Extract the (X, Y) coordinate from the center of the cell holding the provided text.  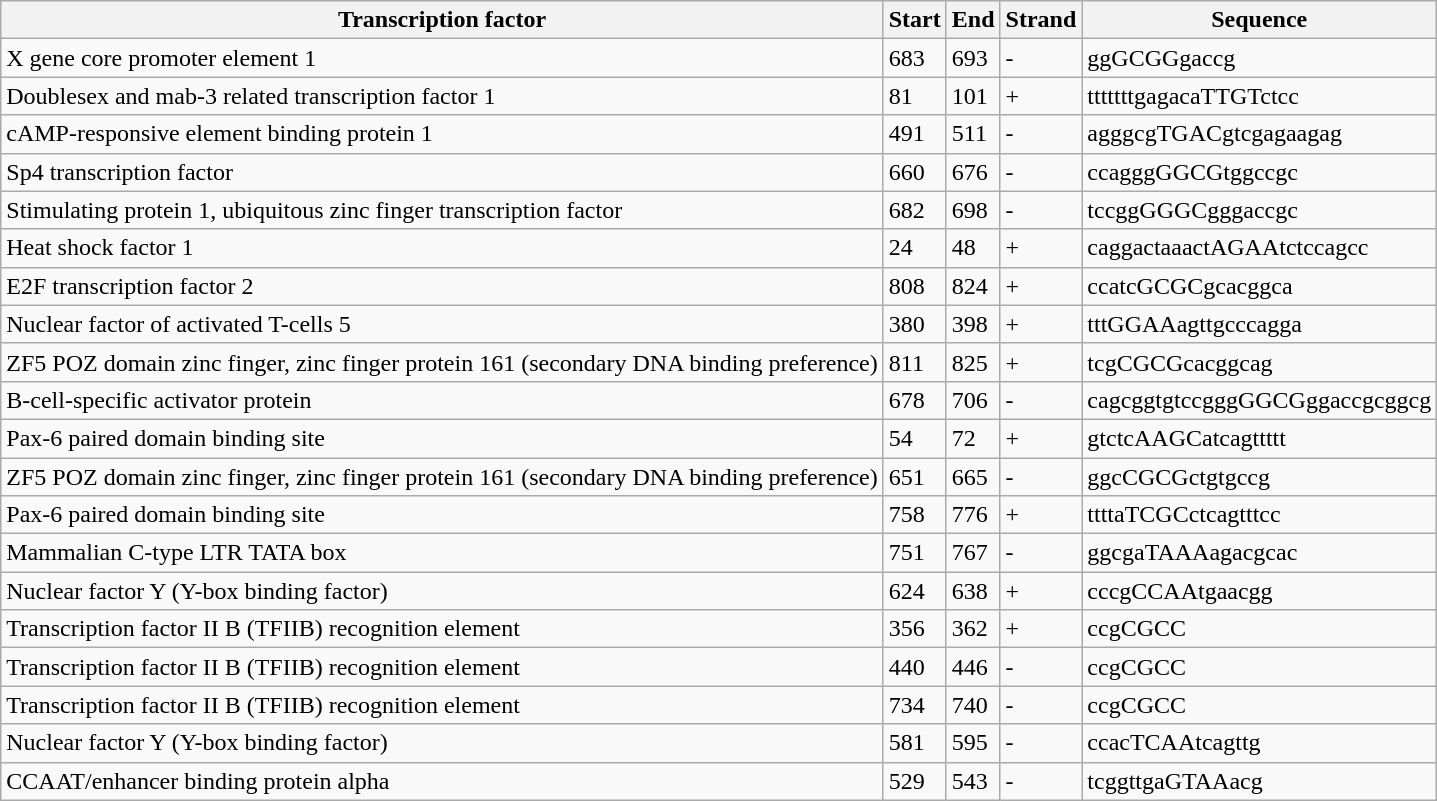
tttttttgagacaTTGTctcc (1260, 96)
776 (973, 515)
824 (973, 286)
808 (914, 286)
End (973, 20)
ttttaTCGCctcagtttcc (1260, 515)
398 (973, 324)
Nuclear factor of activated T-cells 5 (442, 324)
X gene core promoter element 1 (442, 58)
ccatcGCGCgcacggca (1260, 286)
Mammalian C-type LTR TATA box (442, 553)
651 (914, 477)
356 (914, 629)
511 (973, 134)
ccacTCAAtcagttg (1260, 743)
811 (914, 362)
Strand (1041, 20)
cAMP-responsive element binding protein 1 (442, 134)
595 (973, 743)
101 (973, 96)
660 (914, 172)
Transcription factor (442, 20)
cccgCCAAtgaacgg (1260, 591)
362 (973, 629)
Start (914, 20)
676 (973, 172)
B-cell-specific activator protein (442, 400)
Sp4 transcription factor (442, 172)
72 (973, 438)
740 (973, 705)
758 (914, 515)
CCAAT/enhancer binding protein alpha (442, 781)
Heat shock factor 1 (442, 248)
81 (914, 96)
529 (914, 781)
ggcgaTAAAagacgcac (1260, 553)
624 (914, 591)
543 (973, 781)
Doublesex and mab-3 related transcription factor 1 (442, 96)
24 (914, 248)
48 (973, 248)
tcggttgaGTAAacg (1260, 781)
706 (973, 400)
tcgCGCGcacggcag (1260, 362)
446 (973, 667)
tccggGGGCgggaccgc (1260, 210)
665 (973, 477)
ccagggGGCGtggccgc (1260, 172)
491 (914, 134)
Stimulating protein 1, ubiquitous zinc finger transcription factor (442, 210)
767 (973, 553)
Sequence (1260, 20)
tttGGAAagttgcccagga (1260, 324)
698 (973, 210)
agggcgTGACgtcgagaagag (1260, 134)
ggcCGCGctgtgccg (1260, 477)
683 (914, 58)
734 (914, 705)
693 (973, 58)
ggGCGGgaccg (1260, 58)
678 (914, 400)
gtctcAAGCatcagttttt (1260, 438)
638 (973, 591)
caggactaaactAGAAtctccagcc (1260, 248)
581 (914, 743)
380 (914, 324)
440 (914, 667)
54 (914, 438)
751 (914, 553)
682 (914, 210)
cagcggtgtccgggGGCGggaccgcggcg (1260, 400)
E2F transcription factor 2 (442, 286)
825 (973, 362)
